Identify which cell holds the provided text, then report its [x, y] central coordinate. 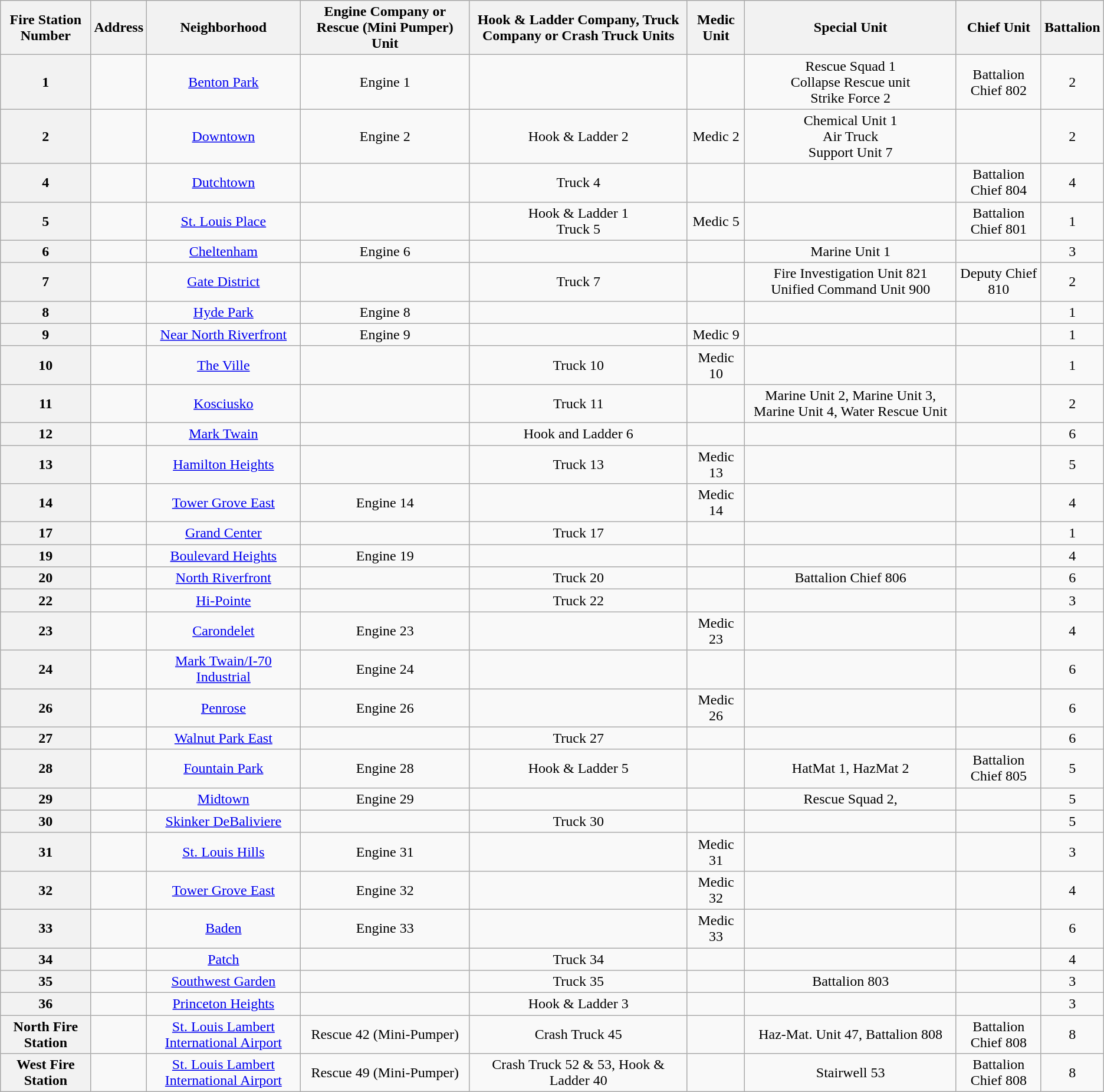
Crash Truck 52 & 53, Hook & Ladder 40 [578, 1073]
Engine 31 [385, 852]
Medic 23 [716, 631]
Hi-Pointe [224, 601]
Engine 8 [385, 312]
Near North Riverfront [224, 335]
11 [46, 404]
Cheltenham [224, 251]
Engine 6 [385, 251]
Engine 28 [385, 768]
Walnut Park East [224, 738]
Haz-Mat. Unit 47, Battalion 808 [850, 1035]
Marine Unit 1 [850, 251]
Dutchtown [224, 183]
Kosciusko [224, 404]
Mark Twain/I-70 Industrial [224, 669]
Marine Unit 2, Marine Unit 3, Marine Unit 4, Water Rescue Unit [850, 404]
Special Unit [850, 28]
Battalion [1072, 28]
19 [46, 556]
Engine Company or Rescue (Mini Pumper) Unit [385, 28]
Midtown [224, 799]
Engine 2 [385, 136]
33 [46, 929]
Patch [224, 959]
Hook & Ladder Company, Truck Company or Crash Truck Units [578, 28]
Engine 14 [385, 503]
Rescue 49 (Mini-Pumper) [385, 1073]
Battalion Chief 806 [850, 578]
Truck 7 [578, 282]
Penrose [224, 708]
Medic 32 [716, 890]
Gate District [224, 282]
Truck 34 [578, 959]
The Ville [224, 365]
Engine 26 [385, 708]
Battalion 803 [850, 982]
34 [46, 959]
Medic 2 [716, 136]
Skinker DeBaliviere [224, 821]
Medic Unit [716, 28]
Battalion Chief 805 [998, 768]
Chemical Unit 1 Air Truck Support Unit 7 [850, 136]
7 [46, 282]
Engine 19 [385, 556]
Carondelet [224, 631]
Truck 11 [578, 404]
35 [46, 982]
Medic 14 [716, 503]
Truck 17 [578, 533]
Rescue 42 (Mini-Pumper) [385, 1035]
Hook and Ladder 6 [578, 434]
Grand Center [224, 533]
Truck 10 [578, 365]
Hyde Park [224, 312]
Benton Park [224, 82]
14 [46, 503]
Medic 10 [716, 365]
Mark Twain [224, 434]
24 [46, 669]
Hook & Ladder 1 Truck 5 [578, 221]
Battalion Chief 804 [998, 183]
Truck 22 [578, 601]
Engine 33 [385, 929]
Medic 9 [716, 335]
23 [46, 631]
Hook & Ladder 3 [578, 1004]
Address [119, 28]
Boulevard Heights [224, 556]
32 [46, 890]
20 [46, 578]
Rescue Squad 1 Collapse Rescue unit Strike Force 2 [850, 82]
29 [46, 799]
Fire Investigation Unit 821Unified Command Unit 900 [850, 282]
Hamilton Heights [224, 464]
Truck 30 [578, 821]
St. Louis Hills [224, 852]
Truck 27 [578, 738]
36 [46, 1004]
Downtown [224, 136]
28 [46, 768]
26 [46, 708]
Chief Unit [998, 28]
Stairwell 53 [850, 1073]
Deputy Chief 810 [998, 282]
Engine 29 [385, 799]
27 [46, 738]
Engine 24 [385, 669]
Medic 31 [716, 852]
17 [46, 533]
St. Louis Place [224, 221]
Truck 4 [578, 183]
Engine 23 [385, 631]
HatMat 1, HazMat 2 [850, 768]
10 [46, 365]
Truck 13 [578, 464]
Hook & Ladder 2 [578, 136]
31 [46, 852]
12 [46, 434]
Truck 20 [578, 578]
Medic 13 [716, 464]
North Fire Station [46, 1035]
Engine 32 [385, 890]
Truck 35 [578, 982]
Medic 5 [716, 221]
Crash Truck 45 [578, 1035]
West Fire Station [46, 1073]
Baden [224, 929]
Engine 9 [385, 335]
Princeton Heights [224, 1004]
Rescue Squad 2, [850, 799]
30 [46, 821]
Battalion Chief 802 [998, 82]
Southwest Garden [224, 982]
22 [46, 601]
Battalion Chief 801 [998, 221]
Hook & Ladder 5 [578, 768]
Medic 26 [716, 708]
Engine 1 [385, 82]
Fountain Park [224, 768]
Medic 33 [716, 929]
9 [46, 335]
North Riverfront [224, 578]
13 [46, 464]
Neighborhood [224, 28]
Fire Station Number [46, 28]
